Extract the [x, y] coordinate from the center of the cell holding the provided text.  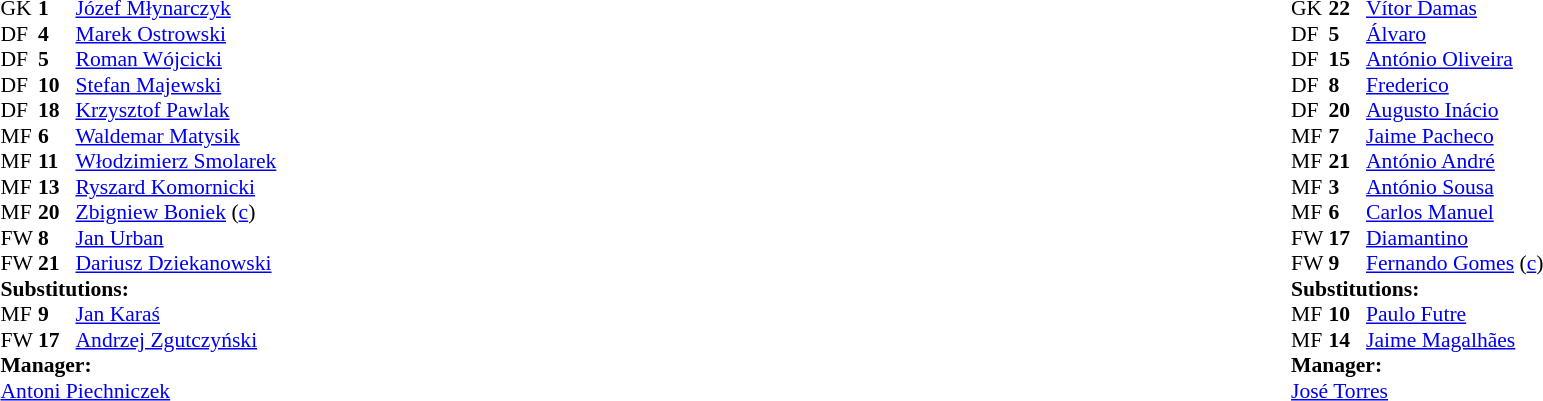
3 [1348, 187]
13 [57, 187]
António Sousa [1454, 187]
4 [57, 34]
18 [57, 111]
Krzysztof Pawlak [176, 111]
Diamantino [1454, 238]
Augusto Inácio [1454, 111]
Álvaro [1454, 34]
7 [1348, 136]
António André [1454, 161]
Ryszard Komornicki [176, 187]
Jan Urban [176, 238]
Dariusz Dziekanowski [176, 263]
14 [1348, 340]
Jaime Magalhães [1454, 340]
Roman Wójcicki [176, 59]
António Oliveira [1454, 59]
11 [57, 161]
Paulo Futre [1454, 315]
Andrzej Zgutczyński [176, 340]
Waldemar Matysik [176, 136]
Fernando Gomes (c) [1454, 263]
Jaime Pacheco [1454, 136]
15 [1348, 59]
Zbigniew Boniek (c) [176, 213]
Jan Karaś [176, 315]
Frederico [1454, 85]
Włodzimierz Smolarek [176, 161]
Stefan Majewski [176, 85]
Marek Ostrowski [176, 34]
Carlos Manuel [1454, 213]
